Capture the cell that displays the provided text and extract its (x, y) central coordinate. 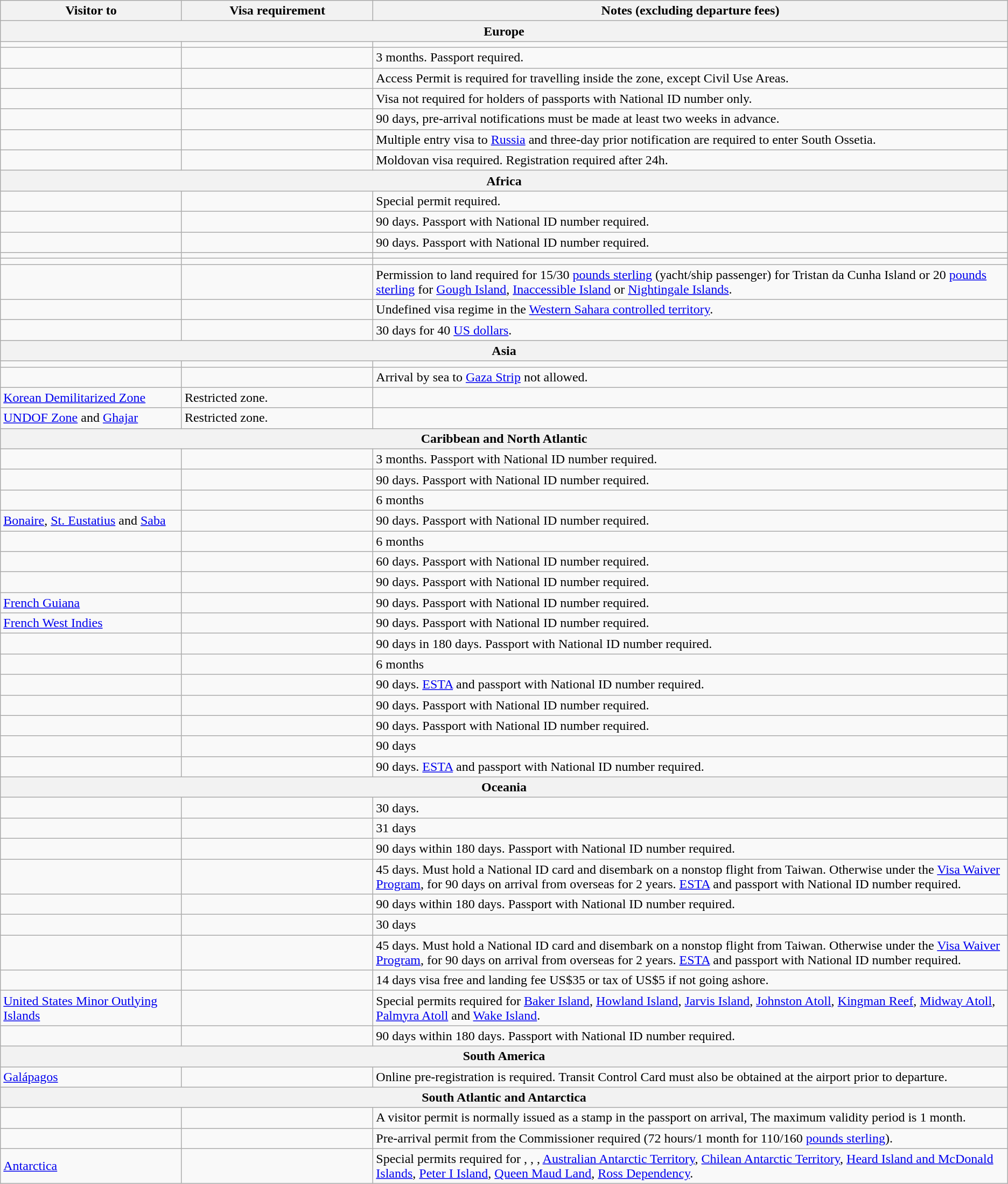
30 days (690, 925)
Bonaire, St. Eustatius and Saba (92, 520)
30 days for 40 US dollars. (690, 330)
90 days in 180 days. Passport with National ID number required. (690, 644)
Visitor to (92, 11)
14 days visa free and landing fee US$35 or tax of US$5 if not going ashore. (690, 980)
Special permit required. (690, 201)
Multiple entry visa to Russia and three-day prior notification are required to enter South Ossetia. (690, 140)
90 days, pre-arrival notifications must be made at least two weeks in advance. (690, 119)
Arrival by sea to Gaza Strip not allowed. (690, 377)
Moldovan visa required. Registration required after 24h. (690, 160)
Notes (excluding departure fees) (690, 11)
South America (504, 1056)
Online pre-registration is required. Transit Control Card must also be obtained at the airport prior to departure. (690, 1077)
Access Permit is required for travelling inside the zone, except Civil Use Areas. (690, 78)
Undefined visa regime in the Western Sahara controlled territory. (690, 310)
Oceania (504, 787)
United States Minor Outlying Islands (92, 1008)
South Atlantic and Antarctica (504, 1097)
90 days (690, 746)
French Guiana (92, 603)
Korean Demilitarized Zone (92, 398)
Pre-arrival permit from the Commissioner required (72 hours/1 month for 110/160 pounds sterling). (690, 1138)
A visitor permit is normally issued as a stamp in the passport on arrival, The maximum validity period is 1 month. (690, 1118)
Antarctica (92, 1166)
Asia (504, 351)
3 months. Passport with National ID number required. (690, 459)
Africa (504, 180)
60 days. Passport with National ID number required. (690, 562)
Caribbean and North Atlantic (504, 438)
French West Indies (92, 623)
UNDOF Zone and Ghajar (92, 418)
Visa requirement (277, 11)
Special permits required for Baker Island, Howland Island, Jarvis Island, Johnston Atoll, Kingman Reef, Midway Atoll, Palmyra Atoll and Wake Island. (690, 1008)
30 days. (690, 807)
3 months. Passport required. (690, 58)
Europe (504, 31)
Galápagos (92, 1077)
Visa not required for holders of passports with National ID number only. (690, 99)
31 days (690, 828)
